Detect which cell encompasses the target text, then output its (x, y) center coordinate. 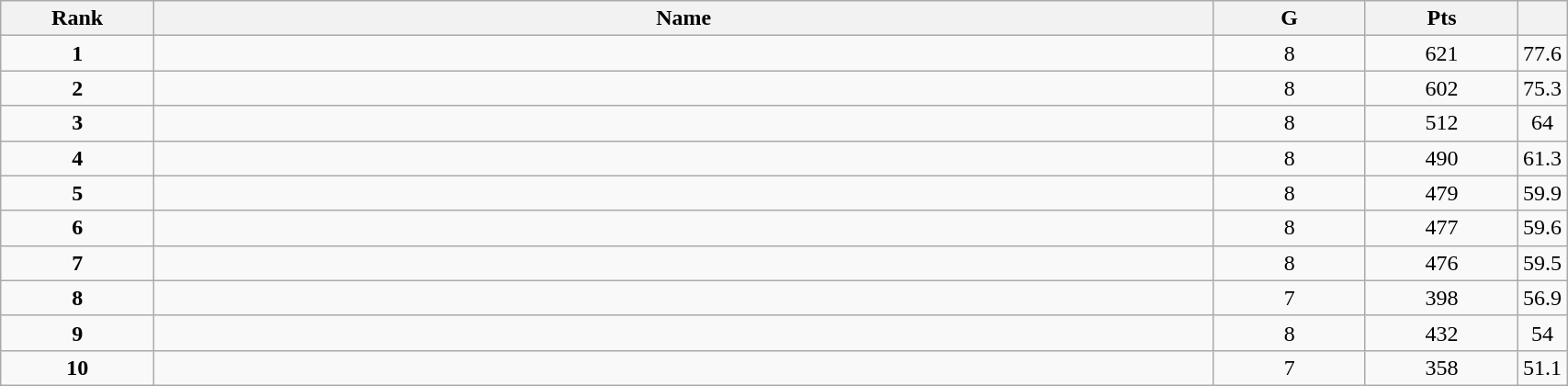
G (1290, 18)
51.1 (1543, 368)
602 (1441, 88)
479 (1441, 193)
54 (1543, 333)
9 (77, 333)
621 (1441, 53)
10 (77, 368)
4 (77, 158)
75.3 (1543, 88)
490 (1441, 158)
77.6 (1543, 53)
5 (77, 193)
432 (1441, 333)
59.5 (1543, 263)
3 (77, 123)
477 (1441, 228)
61.3 (1543, 158)
6 (77, 228)
1 (77, 53)
56.9 (1543, 298)
59.6 (1543, 228)
2 (77, 88)
59.9 (1543, 193)
512 (1441, 123)
Pts (1441, 18)
398 (1441, 298)
358 (1441, 368)
Rank (77, 18)
64 (1543, 123)
Name (683, 18)
476 (1441, 263)
